Search for the cell housing the specified text and yield its [x, y] center coordinate. 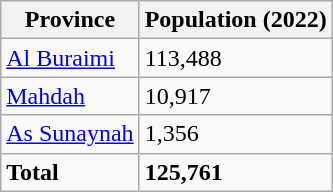
10,917 [236, 96]
113,488 [236, 58]
Population (2022) [236, 20]
Mahdah [70, 96]
Total [70, 172]
Province [70, 20]
Al Buraimi [70, 58]
As Sunaynah [70, 134]
125,761 [236, 172]
1,356 [236, 134]
